Pinpoint the cell where the given text exists, returning its (X, Y) midpoint coordinate. 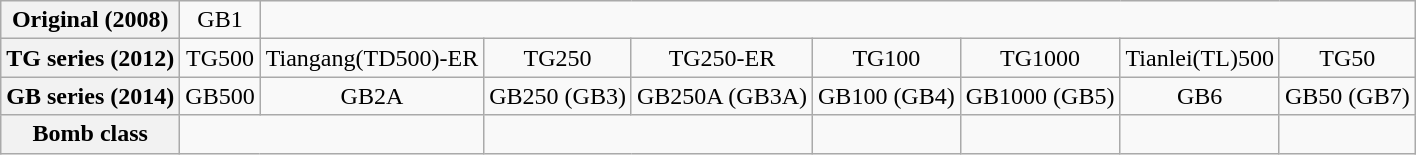
GB2A (372, 96)
GB500 (220, 96)
GB250 (GB3) (558, 96)
TG1000 (1040, 58)
TG250-ER (722, 58)
Bomb class (90, 134)
GB6 (1200, 96)
GB1 (220, 20)
GB100 (GB4) (887, 96)
GB series (2014) (90, 96)
TG series (2012) (90, 58)
Original (2008) (90, 20)
Tianlei(TL)500 (1200, 58)
GB250A (GB3A) (722, 96)
GB1000 (GB5) (1040, 96)
TG250 (558, 58)
Tiangang(TD500)-ER (372, 58)
TG100 (887, 58)
TG50 (1347, 58)
TG500 (220, 58)
GB50 (GB7) (1347, 96)
